From the cell containing the given text, extract its center point as (x, y) coordinate. 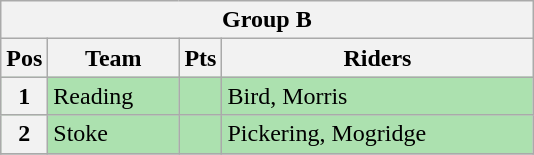
Pos (24, 58)
2 (24, 134)
Stoke (114, 134)
Reading (114, 96)
Group B (267, 20)
Pts (200, 58)
1 (24, 96)
Pickering, Mogridge (378, 134)
Riders (378, 58)
Bird, Morris (378, 96)
Team (114, 58)
